Search for the cell housing the specified text and yield its [X, Y] center coordinate. 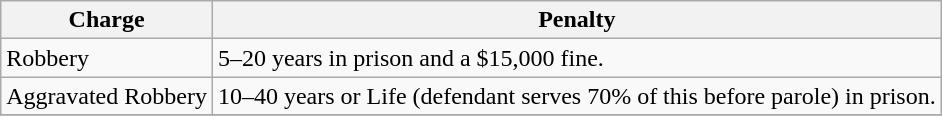
Robbery [107, 58]
10–40 years or Life (defendant serves 70% of this before parole) in prison. [576, 96]
Charge [107, 20]
5–20 years in prison and a $15,000 fine. [576, 58]
Penalty [576, 20]
Aggravated Robbery [107, 96]
